From the cell containing the given text, extract its center point as (x, y) coordinate. 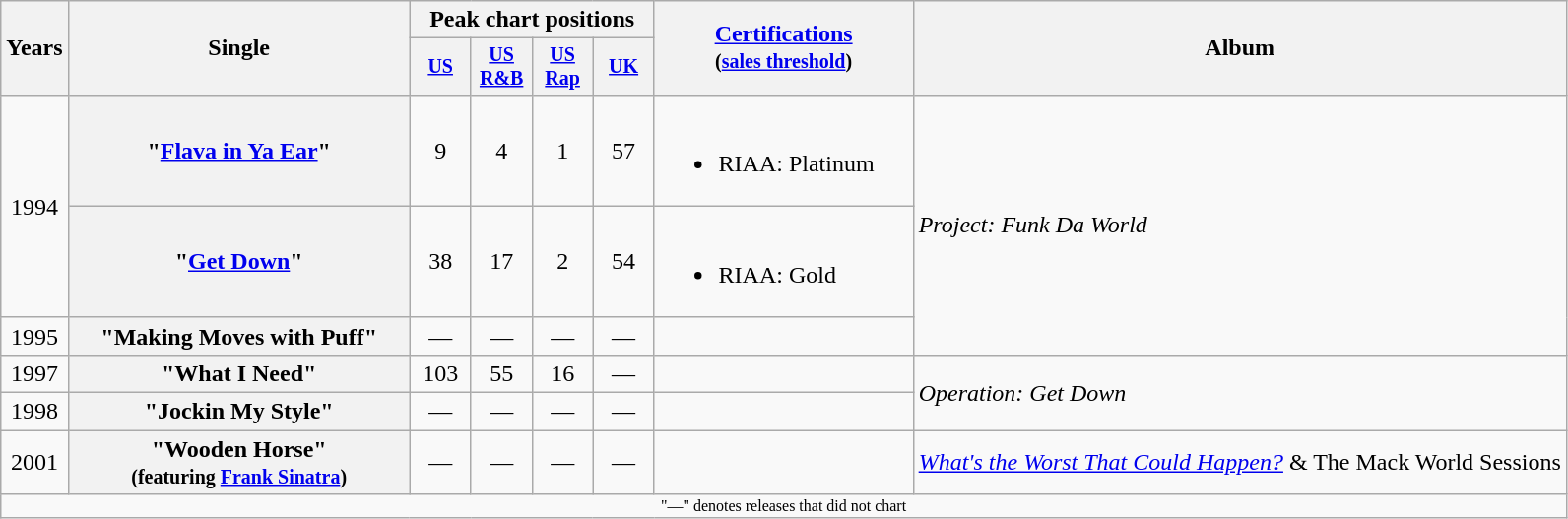
"—" denotes releases that did not chart (784, 506)
9 (440, 150)
Operation: Get Down (1239, 392)
57 (623, 150)
103 (440, 373)
Project: Funk Da World (1239, 225)
17 (501, 262)
Album (1239, 48)
2 (562, 262)
"Flava in Ya Ear" (238, 150)
16 (562, 373)
Single (238, 48)
RIAA: Gold (784, 262)
US R&B (501, 67)
"Jockin My Style" (238, 412)
38 (440, 262)
1998 (34, 412)
Peak chart positions (532, 20)
1995 (34, 336)
55 (501, 373)
RIAA: Platinum (784, 150)
1997 (34, 373)
US Rap (562, 67)
"What I Need" (238, 373)
Certifications(sales threshold) (784, 48)
2001 (34, 463)
"Making Moves with Puff" (238, 336)
Years (34, 48)
What's the Worst That Could Happen? & The Mack World Sessions (1239, 463)
54 (623, 262)
4 (501, 150)
UK (623, 67)
US (440, 67)
1994 (34, 206)
"Wooden Horse"(featuring Frank Sinatra) (238, 463)
1 (562, 150)
"Get Down" (238, 262)
